Find where the given text appears and provide that cell's center as [x, y] coordinate. 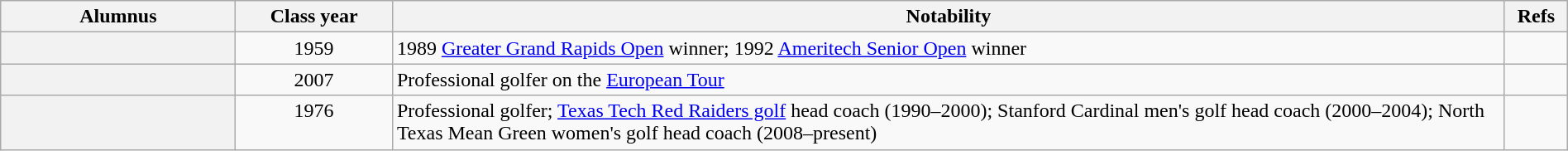
1976 [314, 123]
Professional golfer on the European Tour [948, 80]
2007 [314, 80]
1989 Greater Grand Rapids Open winner; 1992 Ameritech Senior Open winner [948, 48]
1959 [314, 48]
Alumnus [118, 17]
Class year [314, 17]
Refs [1536, 17]
Notability [948, 17]
